For the text-containing cell, return its midpoint in (x, y) coordinate format. 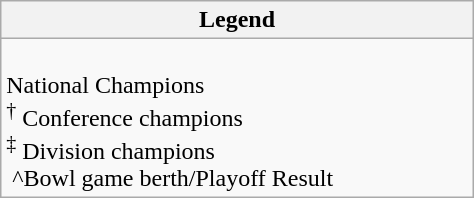
National Champions † Conference champions ‡ Division champions ^Bowl game berth/Playoff Result (237, 118)
Legend (237, 20)
